From the cell containing the given text, extract its center point as (X, Y) coordinate. 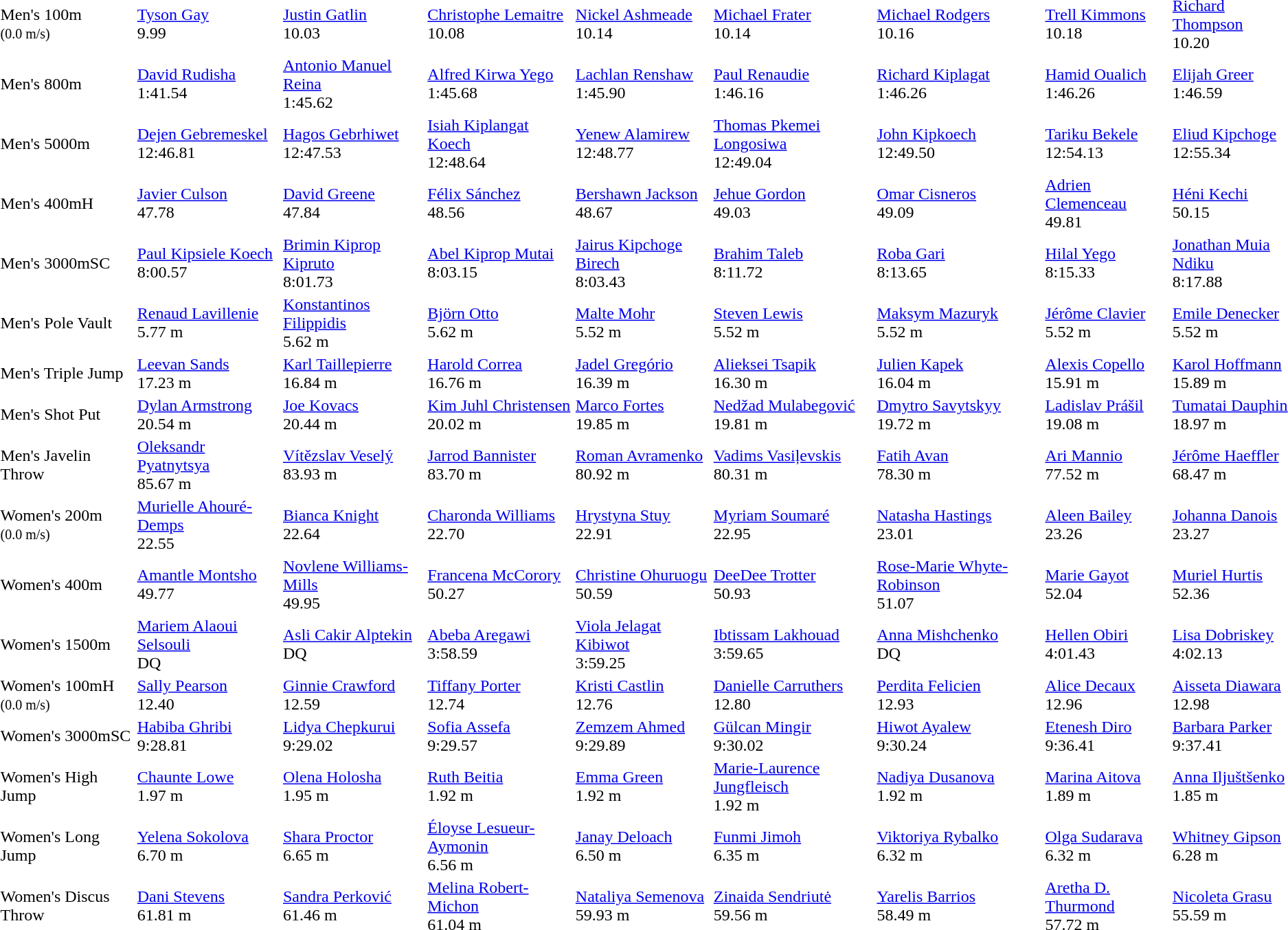
Sofia Assefa 9:29.57 (500, 736)
Björn Otto 5.62 m (500, 323)
Ruth Beitia 1.92 m (500, 786)
Tiffany Porter 12.74 (500, 695)
Myriam Soumaré 22.95 (793, 525)
Hagos Gebrhiwet 12:47.53 (353, 144)
Paul Kipsiele Koech 8:00.57 (207, 263)
Ari Mannio 77.52 m (1107, 465)
Konstantinos Filippidis 5.62 m (353, 323)
Funmi Jimoh 6.35 m (793, 846)
Nadiya Dusanova 1.92 m (959, 786)
David Rudisha 1:41.54 (207, 84)
Christine Ohuruogu 50.59 (642, 585)
Alieksei Tsapik 16.30 m (793, 374)
Etenesh Diro 9:36.41 (1107, 736)
Kristi Castlin 12.76 (642, 695)
Marina Aitova 1.89 m (1107, 786)
Anna Mishchenko DQ (959, 644)
Emma Green 1.92 m (642, 786)
Renaud Lavillenie 5.77 m (207, 323)
Abel Kiprop Mutai 8:03.15 (500, 263)
Jarrod Bannister 83.70 m (500, 465)
Karl Taillepierre 16.84 m (353, 374)
Malte Mohr 5.52 m (642, 323)
Éloyse Lesueur-Aymonin 6.56 m (500, 846)
Jadel Gregório 16.39 m (642, 374)
Habiba Ghribi 9:28.81 (207, 736)
Olena Holosha 1.95 m (353, 786)
Zemzem Ahmed 9:29.89 (642, 736)
Yelena Sokolova 6.70 m (207, 846)
Mariem Alaoui Selsouli DQ (207, 644)
Sally Pearson 12.40 (207, 695)
Javier Culson 47.78 (207, 203)
Abeba Aregawi 3:58.59 (500, 644)
Aleen Bailey 23.26 (1107, 525)
Isiah Kiplangat Koech 12:48.64 (500, 144)
Shara Proctor 6.65 m (353, 846)
Dejen Gebremeskel 12:46.81 (207, 144)
Brahim Taleb 8:11.72 (793, 263)
John Kipkoech 12:49.50 (959, 144)
Hiwot Ayalew 9:30.24 (959, 736)
Steven Lewis 5.52 m (793, 323)
Bershawn Jackson 48.67 (642, 203)
Chaunte Lowe 1.97 m (207, 786)
Marco Fortes 19.85 m (642, 415)
Roman Avramenko 80.92 m (642, 465)
Novlene Williams-Mills 49.95 (353, 585)
Francena McCorory 50.27 (500, 585)
Fatih Avan 78.30 m (959, 465)
Yenew Alamirew 12:48.77 (642, 144)
Harold Correa 16.76 m (500, 374)
Dylan Armstrong 20.54 m (207, 415)
Antonio Manuel Reina 1:45.62 (353, 84)
Janay Deloach 6.50 m (642, 846)
Maksym Mazuryk 5.52 m (959, 323)
Vadims Vasiļevskis 80.31 m (793, 465)
Vítězslav Veselý 83.93 m (353, 465)
Charonda Williams 22.70 (500, 525)
Félix Sánchez 48.56 (500, 203)
Ginnie Crawford 12.59 (353, 695)
DeeDee Trotter 50.93 (793, 585)
Viola Jelagat Kibiwot 3:59.25 (642, 644)
Alexis Copello 15.91 m (1107, 374)
Lachlan Renshaw 1:45.90 (642, 84)
Alice Decaux 12.96 (1107, 695)
Kim Juhl Christensen 20.02 m (500, 415)
Brimin Kiprop Kipruto 8:01.73 (353, 263)
David Greene 47.84 (353, 203)
Gülcan Mingir 9:30.02 (793, 736)
Roba Gari 8:13.65 (959, 263)
Omar Cisneros 49.09 (959, 203)
Murielle Ahouré-Demps 22.55 (207, 525)
Danielle Carruthers 12.80 (793, 695)
Ibtissam Lakhouad 3:59.65 (793, 644)
Jairus Kipchoge Birech 8:03.43 (642, 263)
Oleksandr Pyatnytsya 85.67 m (207, 465)
Marie Gayot 52.04 (1107, 585)
Leevan Sands 17.23 m (207, 374)
Lidya Chepkurui 9:29.02 (353, 736)
Hilal Yego 8:15.33 (1107, 263)
Tariku Bekele 12:54.13 (1107, 144)
Dmytro Savytskyy 19.72 m (959, 415)
Olga Sudarava 6.32 m (1107, 846)
Amantle Montsho 49.77 (207, 585)
Jehue Gordon 49.03 (793, 203)
Paul Renaudie 1:46.16 (793, 84)
Julien Kapek 16.04 m (959, 374)
Ladislav Prášil 19.08 m (1107, 415)
Natasha Hastings 23.01 (959, 525)
Hrystyna Stuy 22.91 (642, 525)
Hamid Oualich 1:46.26 (1107, 84)
Alfred Kirwa Yego 1:45.68 (500, 84)
Jérôme Clavier 5.52 m (1107, 323)
Richard Kiplagat 1:46.26 (959, 84)
Hellen Obiri 4:01.43 (1107, 644)
Viktoriya Rybalko 6.32 m (959, 846)
Bianca Knight 22.64 (353, 525)
Adrien Clemenceau 49.81 (1107, 203)
Nedžad Mulabegović 19.81 m (793, 415)
Joe Kovacs 20.44 m (353, 415)
Thomas Pkemei Longosiwa 12:49.04 (793, 144)
Marie-Laurence Jungfleisch 1.92 m (793, 786)
Perdita Felicien 12.93 (959, 695)
Rose-Marie Whyte-Robinson 51.07 (959, 585)
Asli Cakir Alptekin DQ (353, 644)
